Return the (x, y) coordinate for the center point of the cell that contains the specified text.  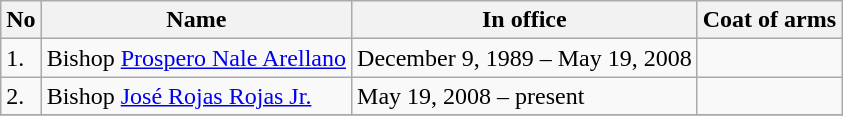
Bishop Prospero Nale Arellano (196, 58)
Name (196, 20)
No (21, 20)
1. (21, 58)
December 9, 1989 – May 19, 2008 (525, 58)
In office (525, 20)
Bishop José Rojas Rojas Jr. (196, 96)
Coat of arms (769, 20)
2. (21, 96)
May 19, 2008 – present (525, 96)
